Extract the [x, y] coordinate from the center of the cell holding the provided text.  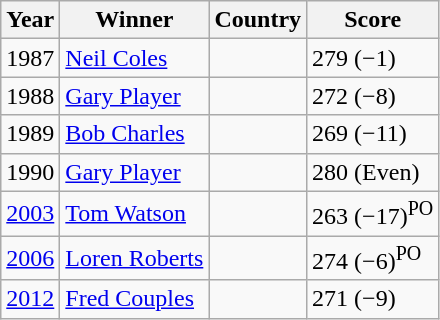
2006 [30, 258]
263 (−17)PO [373, 214]
269 (−11) [373, 134]
279 (−1) [373, 58]
272 (−8) [373, 96]
2012 [30, 299]
1988 [30, 96]
1990 [30, 172]
Winner [134, 20]
Year [30, 20]
274 (−6)PO [373, 258]
2003 [30, 214]
1987 [30, 58]
Bob Charles [134, 134]
1989 [30, 134]
Tom Watson [134, 214]
280 (Even) [373, 172]
271 (−9) [373, 299]
Neil Coles [134, 58]
Country [258, 20]
Score [373, 20]
Loren Roberts [134, 258]
Fred Couples [134, 299]
